Scan for the cell matching the given text and deliver its [X, Y] coordinate at center. 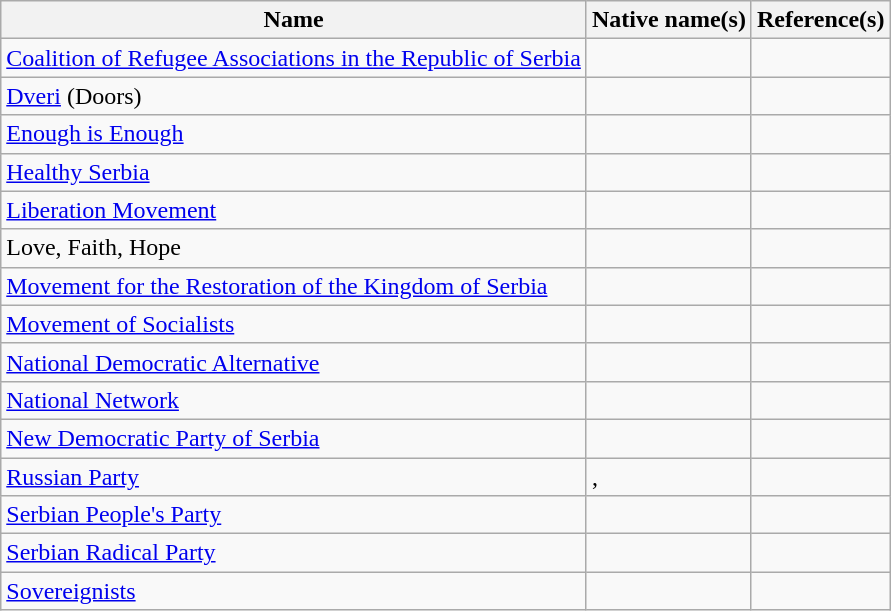
Russian Party [294, 477]
Name [294, 20]
Movement of Socialists [294, 324]
, [668, 477]
Serbian People's Party [294, 515]
Dveri (Doors) [294, 96]
Movement for the Restoration of the Kingdom of Serbia [294, 286]
Love, Faith, Hope [294, 248]
New Democratic Party of Serbia [294, 438]
Sovereignists [294, 591]
Reference(s) [820, 20]
Enough is Enough [294, 134]
Native name(s) [668, 20]
Healthy Serbia [294, 172]
National Democratic Alternative [294, 362]
Serbian Radical Party [294, 553]
Liberation Movement [294, 210]
National Network [294, 400]
Coalition of Refugee Associations in the Republic of Serbia [294, 58]
